Output the (x, y) coordinate of the center of the cell containing the given text.  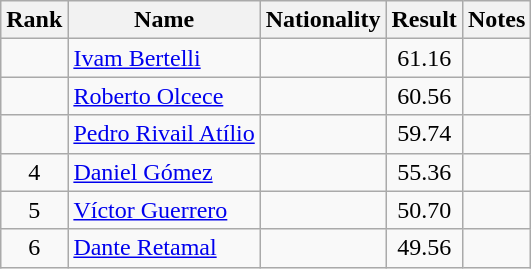
Víctor Guerrero (164, 210)
6 (34, 248)
Dante Retamal (164, 248)
Nationality (323, 20)
61.16 (424, 58)
5 (34, 210)
4 (34, 172)
50.70 (424, 210)
55.36 (424, 172)
Pedro Rivail Atílio (164, 134)
Daniel Gómez (164, 172)
Rank (34, 20)
59.74 (424, 134)
60.56 (424, 96)
49.56 (424, 248)
Notes (496, 20)
Name (164, 20)
Ivam Bertelli (164, 58)
Result (424, 20)
Roberto Olcece (164, 96)
